For the text-containing cell, return its midpoint in (x, y) coordinate format. 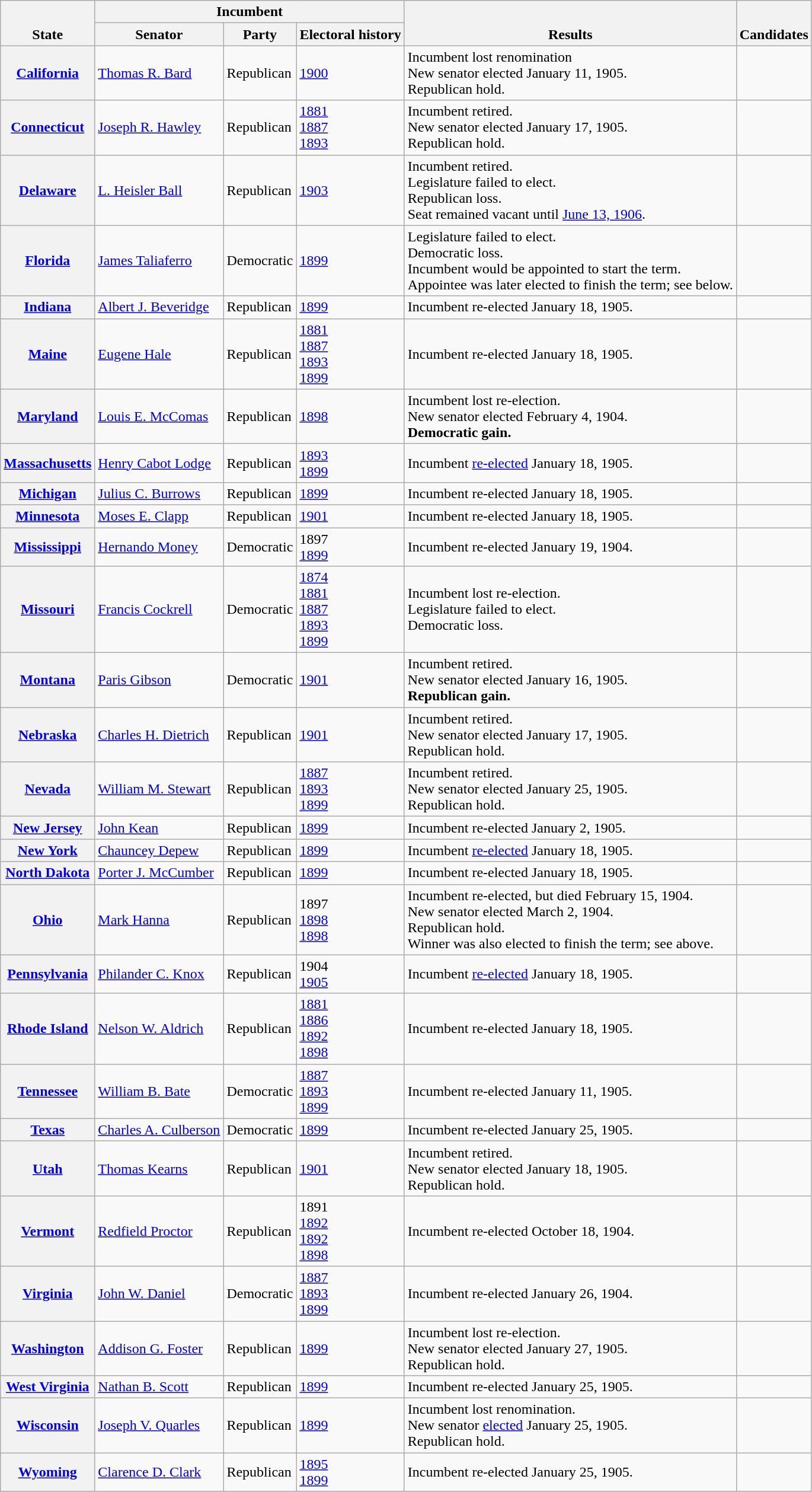
Incumbent re-elected January 19, 1904. (570, 547)
1881 188618921898 (350, 1028)
John Kean (159, 828)
Nathan B. Scott (159, 1387)
California (47, 73)
1887 1893 1899 (350, 1091)
Thomas R. Bard (159, 73)
Legislature failed to elect.Democratic loss.Incumbent would be appointed to start the term.Appointee was later elected to finish the term; see below. (570, 261)
New Jersey (47, 828)
Virginia (47, 1293)
Massachusetts (47, 463)
Charles H. Dietrich (159, 735)
Incumbent lost renomination.New senator elected January 25, 1905.Republican hold. (570, 1426)
Incumbent re-elected October 18, 1904. (570, 1231)
Minnesota (47, 516)
Vermont (47, 1231)
Joseph V. Quarles (159, 1426)
Electoral history (350, 34)
Nelson W. Aldrich (159, 1028)
Montana (47, 680)
1881188718931899 (350, 353)
Mark Hanna (159, 919)
Incumbent lost renominationNew senator elected January 11, 1905.Republican hold. (570, 73)
Addison G. Foster (159, 1348)
1891 1892 18921898 (350, 1231)
Redfield Proctor (159, 1231)
Eugene Hale (159, 353)
John W. Daniel (159, 1293)
1900 (350, 73)
18741881188718931899 (350, 610)
Francis Cockrell (159, 610)
Washington (47, 1348)
Chauncey Depew (159, 850)
Julius C. Burrows (159, 493)
Incumbent lost re-election.Legislature failed to elect.Democratic loss. (570, 610)
Wisconsin (47, 1426)
188118871893 (350, 127)
State (47, 23)
Party (260, 34)
North Dakota (47, 873)
Incumbent retired.Legislature failed to elect.Republican loss.Seat remained vacant until June 13, 1906. (570, 190)
Incumbent lost re-election.New senator elected January 27, 1905.Republican hold. (570, 1348)
Maryland (47, 416)
Utah (47, 1168)
Thomas Kearns (159, 1168)
Paris Gibson (159, 680)
18931899 (350, 463)
Incumbent retired.New senator elected January 16, 1905.Republican gain. (570, 680)
Charles A. Culberson (159, 1130)
William M. Stewart (159, 789)
Indiana (47, 307)
1897 1899 (350, 547)
Incumbent retired.New senator elected January 18, 1905.Republican hold. (570, 1168)
Rhode Island (47, 1028)
1895 1899 (350, 1472)
Incumbent retired.New senator elected January 25, 1905.Republican hold. (570, 789)
Mississippi (47, 547)
Incumbent (250, 12)
L. Heisler Ball (159, 190)
Porter J. McCumber (159, 873)
Wyoming (47, 1472)
Henry Cabot Lodge (159, 463)
Ohio (47, 919)
Incumbent re-elected January 2, 1905. (570, 828)
Incumbent lost re-election.New senator elected February 4, 1904.Democratic gain. (570, 416)
Philander C. Knox (159, 974)
William B. Bate (159, 1091)
West Virginia (47, 1387)
Pennsylvania (47, 974)
Michigan (47, 493)
Results (570, 23)
Candidates (774, 23)
James Taliaferro (159, 261)
Connecticut (47, 127)
Incumbent re-elected January 11, 1905. (570, 1091)
Joseph R. Hawley (159, 127)
Nebraska (47, 735)
Delaware (47, 190)
Incumbent re-elected January 26, 1904. (570, 1293)
Florida (47, 261)
Nevada (47, 789)
Clarence D. Clark (159, 1472)
Moses E. Clapp (159, 516)
Senator (159, 34)
Missouri (47, 610)
Texas (47, 1130)
1904 1905 (350, 974)
Hernando Money (159, 547)
Tennessee (47, 1091)
Maine (47, 353)
1897 1898 1898 (350, 919)
Albert J. Beveridge (159, 307)
1898 (350, 416)
New York (47, 850)
1903 (350, 190)
Louis E. McComas (159, 416)
